Scan for the cell matching the given text and deliver its (x, y) coordinate at center. 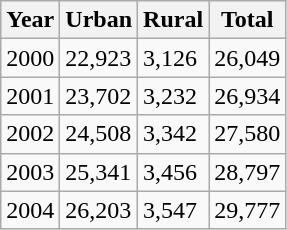
Rural (174, 20)
3,126 (174, 58)
27,580 (248, 134)
2001 (30, 96)
2002 (30, 134)
2004 (30, 210)
24,508 (99, 134)
29,777 (248, 210)
3,232 (174, 96)
22,923 (99, 58)
26,203 (99, 210)
28,797 (248, 172)
3,342 (174, 134)
26,049 (248, 58)
2000 (30, 58)
Total (248, 20)
2003 (30, 172)
Urban (99, 20)
23,702 (99, 96)
25,341 (99, 172)
Year (30, 20)
3,547 (174, 210)
3,456 (174, 172)
26,934 (248, 96)
